Return the (x, y) coordinate for the center point of the cell that contains the specified text.  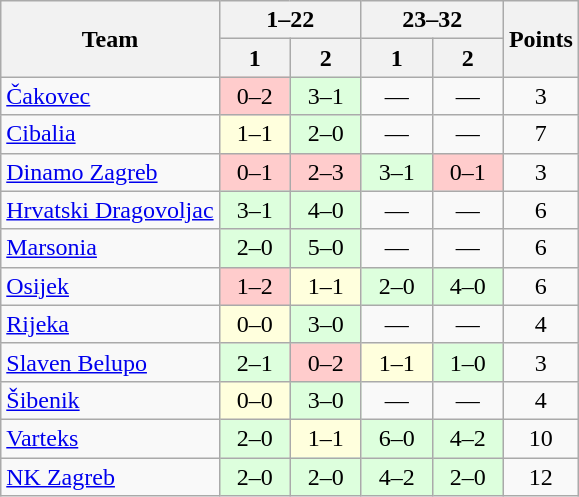
1–2 (254, 286)
Varteks (110, 438)
7 (540, 134)
Team (110, 39)
2–3 (326, 172)
Čakovec (110, 96)
Dinamo Zagreb (110, 172)
10 (540, 438)
NK Zagreb (110, 477)
5–0 (326, 248)
23–32 (432, 20)
1–0 (468, 362)
6–0 (396, 438)
Points (540, 39)
Rijeka (110, 324)
Marsonia (110, 248)
Osijek (110, 286)
Hrvatski Dragovoljac (110, 210)
Slaven Belupo (110, 362)
12 (540, 477)
Šibenik (110, 400)
Cibalia (110, 134)
2–1 (254, 362)
1–22 (290, 20)
